Find where the given text appears and provide that cell's center as (X, Y) coordinate. 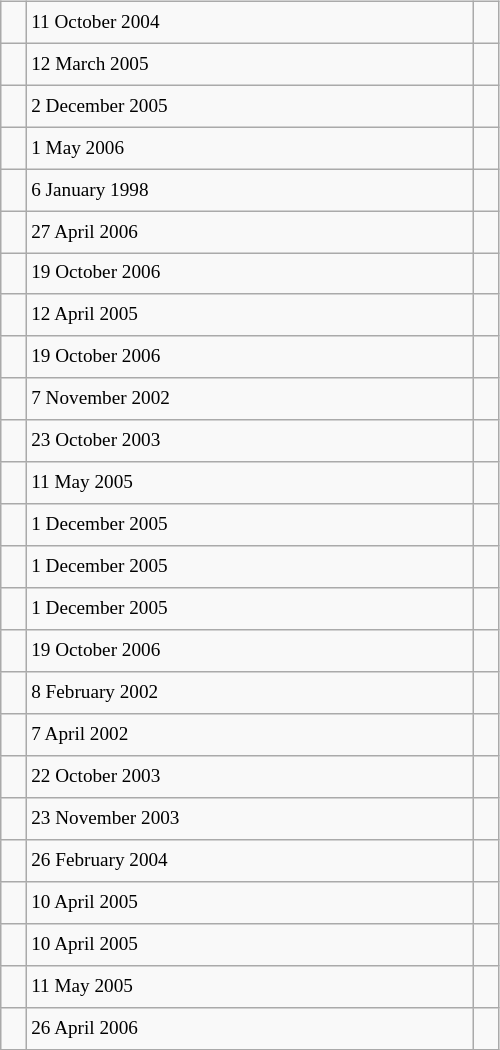
12 March 2005 (250, 64)
2 December 2005 (250, 106)
23 October 2003 (250, 441)
22 October 2003 (250, 777)
23 November 2003 (250, 819)
27 April 2006 (250, 232)
8 February 2002 (250, 693)
7 November 2002 (250, 399)
26 February 2004 (250, 861)
12 April 2005 (250, 315)
7 April 2002 (250, 735)
11 October 2004 (250, 22)
6 January 1998 (250, 190)
26 April 2006 (250, 1028)
1 May 2006 (250, 148)
